Search for the cell housing the specified text and yield its [X, Y] center coordinate. 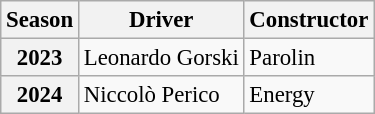
Constructor [309, 20]
Driver [161, 20]
Parolin [309, 58]
Niccolò Perico [161, 95]
2024 [40, 95]
Leonardo Gorski [161, 58]
Season [40, 20]
2023 [40, 58]
Energy [309, 95]
